Determine the (x, y) coordinate at the center of the cell enclosing the given text.  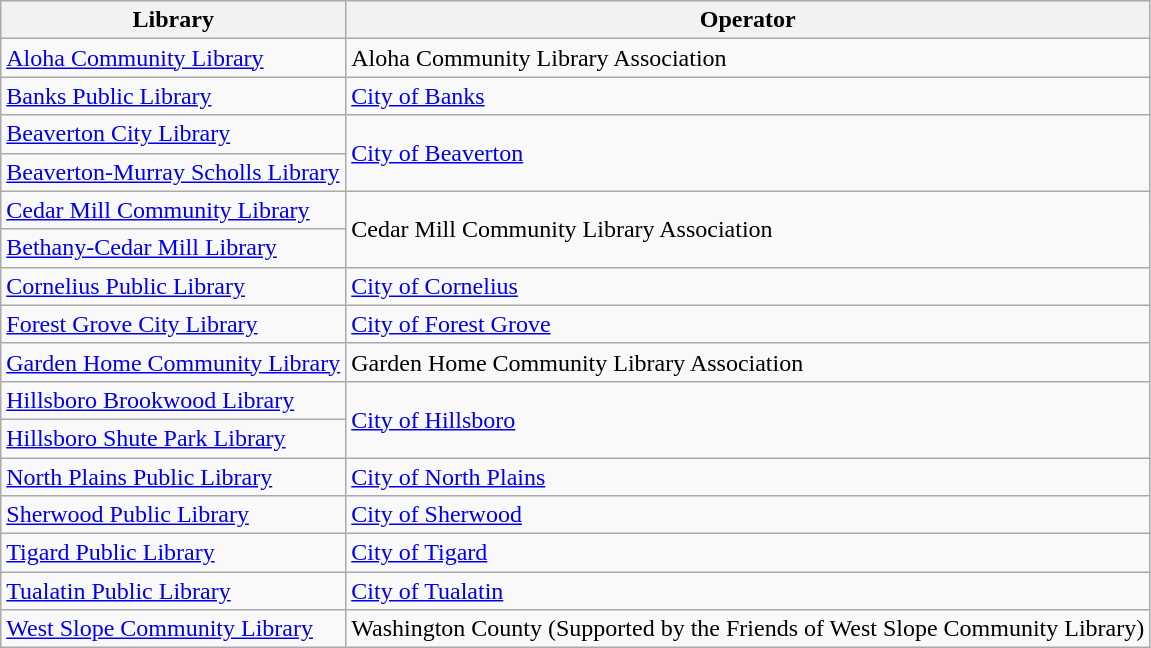
Tigard Public Library (174, 553)
West Slope Community Library (174, 629)
Cedar Mill Community Library Association (748, 229)
Bethany-Cedar Mill Library (174, 248)
Aloha Community Library (174, 58)
Banks Public Library (174, 96)
Washington County (Supported by the Friends of West Slope Community Library) (748, 629)
Hillsboro Brookwood Library (174, 400)
City of Forest Grove (748, 324)
Cornelius Public Library (174, 286)
Forest Grove City Library (174, 324)
City of Banks (748, 96)
Hillsboro Shute Park Library (174, 438)
Library (174, 20)
City of Tigard (748, 553)
Beaverton City Library (174, 134)
Cedar Mill Community Library (174, 210)
City of North Plains (748, 477)
City of Hillsboro (748, 419)
Garden Home Community Library (174, 362)
City of Sherwood (748, 515)
North Plains Public Library (174, 477)
Operator (748, 20)
City of Cornelius (748, 286)
Aloha Community Library Association (748, 58)
Tualatin Public Library (174, 591)
Sherwood Public Library (174, 515)
Beaverton-Murray Scholls Library (174, 172)
City of Tualatin (748, 591)
City of Beaverton (748, 153)
Garden Home Community Library Association (748, 362)
